Return [X, Y] of the center of cell containing provided text 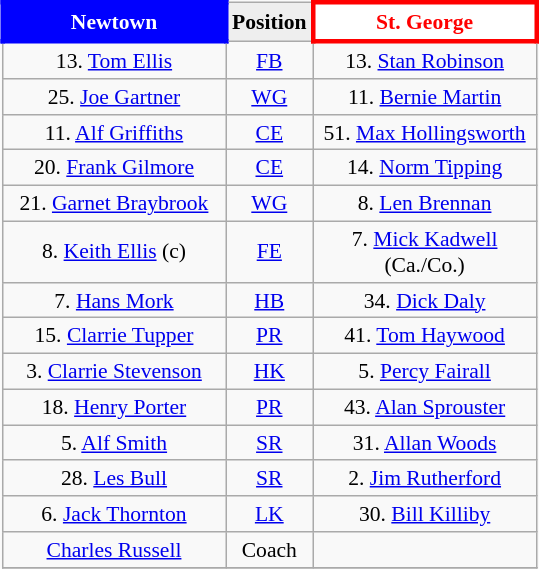
5. Percy Fairall [424, 371]
6. Jack Thornton [114, 514]
28. Les Bull [114, 478]
15. Clarrie Tupper [114, 336]
Position [270, 22]
18. Henry Porter [114, 407]
51. Max Hollingsworth [424, 132]
43. Alan Sprouster [424, 407]
11. Alf Griffiths [114, 132]
HB [270, 300]
7. Mick Kadwell (Ca./Co.) [424, 252]
Newtown [114, 22]
HK [270, 371]
2. Jim Rutherford [424, 478]
5. Alf Smith [114, 443]
8. Keith Ellis (c) [114, 252]
13. Stan Robinson [424, 60]
3. Clarrie Stevenson [114, 371]
St. George [424, 22]
14. Norm Tipping [424, 168]
Charles Russell [114, 550]
FB [270, 60]
8. Len Brennan [424, 203]
30. Bill Killiby [424, 514]
7. Hans Mork [114, 300]
34. Dick Daly [424, 300]
21. Garnet Braybrook [114, 203]
FE [270, 252]
25. Joe Gartner [114, 97]
13. Tom Ellis [114, 60]
20. Frank Gilmore [114, 168]
LK [270, 514]
41. Tom Haywood [424, 336]
11. Bernie Martin [424, 97]
Coach [270, 550]
31. Allan Woods [424, 443]
